Identify which cell holds the provided text, then report its (x, y) central coordinate. 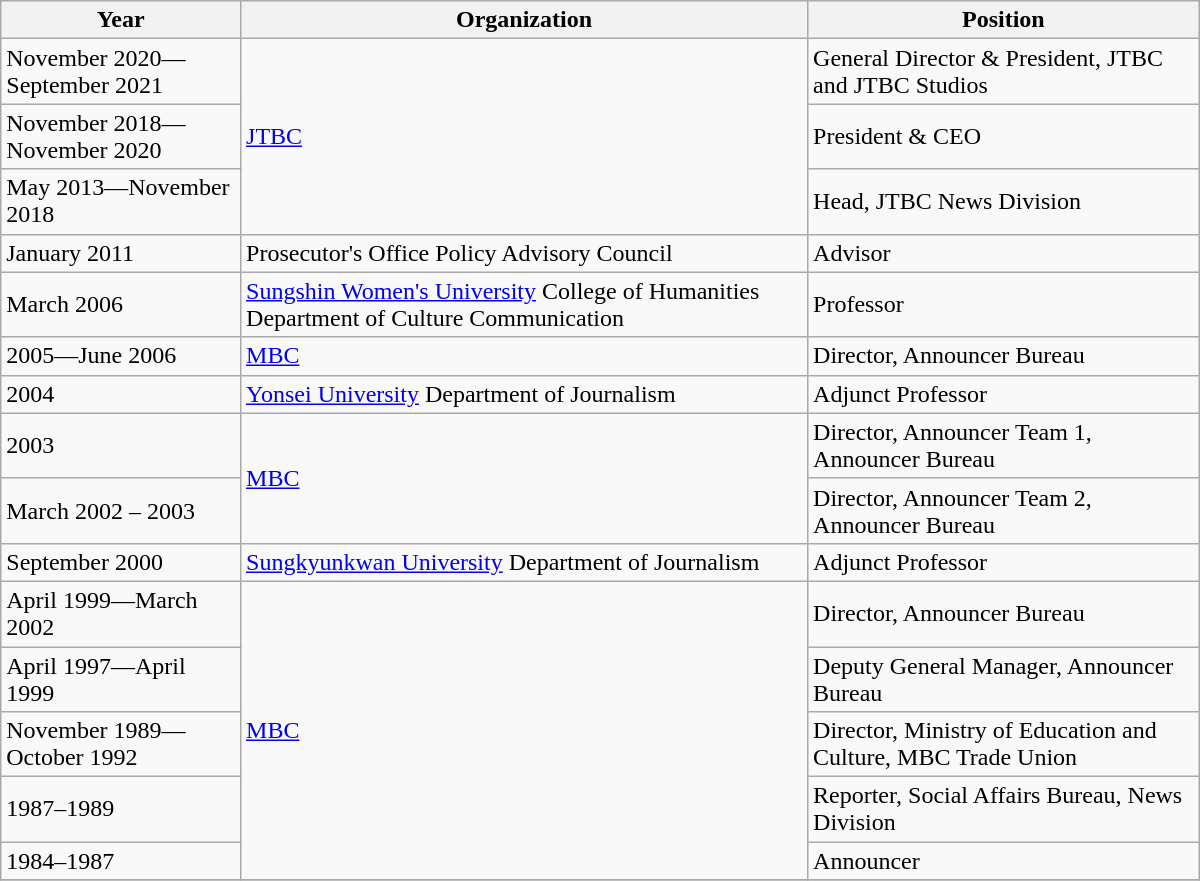
General Director & President, JTBC and JTBC Studios (1004, 72)
September 2000 (121, 562)
April 1999—March 2002 (121, 614)
Professor (1004, 304)
Director, Ministry of Education and Culture, MBC Trade Union (1004, 744)
Prosecutor's Office Policy Advisory Council (524, 253)
January 2011 (121, 253)
Sungshin Women's University College of Humanities Department of Culture Communication (524, 304)
May 2013—November 2018 (121, 202)
Deputy General Manager, Announcer Bureau (1004, 678)
Director, Announcer Team 2, Announcer Bureau (1004, 510)
1984–1987 (121, 861)
2005—June 2006 (121, 356)
Announcer (1004, 861)
1987–1989 (121, 810)
Sungkyunkwan University Department of Journalism (524, 562)
Head, JTBC News Division (1004, 202)
Position (1004, 20)
November 1989—October 1992 (121, 744)
Organization (524, 20)
November 2020—September 2021 (121, 72)
April 1997—April 1999 (121, 678)
Yonsei University Department of Journalism (524, 394)
JTBC (524, 136)
President & CEO (1004, 136)
2004 (121, 394)
March 2006 (121, 304)
November 2018—November 2020 (121, 136)
Year (121, 20)
Reporter, Social Affairs Bureau, News Division (1004, 810)
2003 (121, 446)
Director, Announcer Team 1, Announcer Bureau (1004, 446)
March 2002 – 2003 (121, 510)
Advisor (1004, 253)
